Determine the (x, y) coordinate at the center of the cell enclosing the given text.  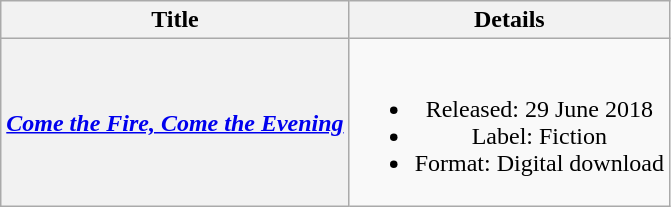
Details (509, 20)
Released: 29 June 2018Label: FictionFormat: Digital download (509, 122)
Come the Fire, Come the Evening (175, 122)
Title (175, 20)
